Detect which cell encompasses the target text, then output its [X, Y] center coordinate. 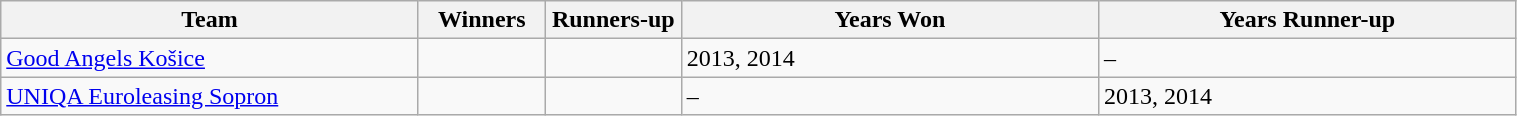
UNIQA Euroleasing Sopron [210, 96]
Runners-up [613, 20]
Years Runner-up [1308, 20]
Years Won [890, 20]
Team [210, 20]
Good Angels Košice [210, 58]
Winners [482, 20]
